Scan for the cell matching the given text and deliver its (X, Y) coordinate at center. 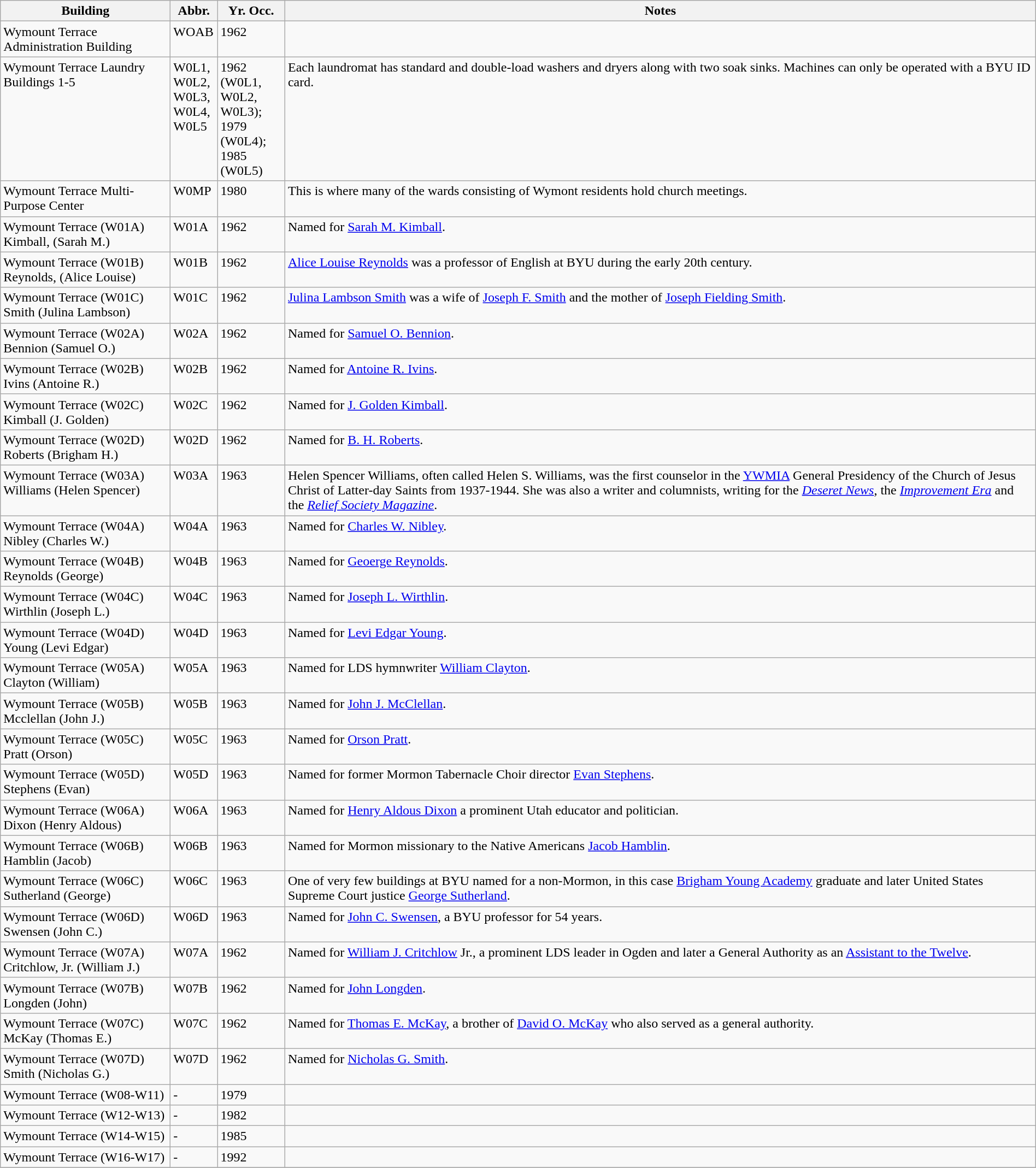
Wymount Terrace (W12-W13) (85, 1116)
W0L1, W0L2, W0L3, W0L4, W0L5 (194, 119)
Wymount Terrace (W07A) Critchlow, Jr. (William J.) (85, 959)
W04B (194, 569)
W02C (194, 412)
Yr. Occ. (251, 11)
Julina Lambson Smith was a wife of Joseph F. Smith and the mother of Joseph Fielding Smith. (660, 305)
Wymount Terrace Laundry Buildings 1-5 (85, 119)
Named for LDS hymnwriter William Clayton. (660, 675)
1962 (W0L1, W0L2, W0L3); 1979 (W0L4); 1985 (W0L5) (251, 119)
Wymount Terrace (W05C) Pratt (Orson) (85, 746)
Alice Louise Reynolds was a professor of English at BYU during the early 20th century. (660, 270)
Wymount Terrace (W16-W17) (85, 1157)
W06B (194, 853)
Named for John Longden. (660, 995)
Named for John J. McClellan. (660, 711)
Named for B. H. Roberts. (660, 447)
Named for Thomas E. McKay, a brother of David O. McKay who also served as a general authority. (660, 1030)
Wymount Terrace (W01A) Kimball, (Sarah M.) (85, 234)
Named for Mormon missionary to the Native Americans Jacob Hamblin. (660, 853)
Wymount Terrace (W02B) Ivins (Antoine R.) (85, 376)
Building (85, 11)
Wymount Terrace (W04A) Nibley (Charles W.) (85, 533)
Wymount Terrace Administration Building (85, 39)
Named for Joseph L. Wirthlin. (660, 604)
This is where many of the wards consisting of Wymont residents hold church meetings. (660, 199)
W04D (194, 640)
1982 (251, 1116)
Wymount Terrace (W02D) Roberts (Brigham H.) (85, 447)
W06A (194, 817)
W04C (194, 604)
W04A (194, 533)
Wymount Terrace (W06A) Dixon (Henry Aldous) (85, 817)
Wymount Terrace (W07B) Longden (John) (85, 995)
Notes (660, 11)
W05D (194, 782)
W05C (194, 746)
Wymount Terrace (W03A) Williams (Helen Spencer) (85, 490)
Named for Nicholas G. Smith. (660, 1066)
Wymount Terrace (W05D) Stephens (Evan) (85, 782)
Wymount Terrace (W06B) Hamblin (Jacob) (85, 853)
Named for former Mormon Tabernacle Choir director Evan Stephens. (660, 782)
Named for Charles W. Nibley. (660, 533)
1985 (251, 1136)
Named for Orson Pratt. (660, 746)
WOAB (194, 39)
Named for J. Golden Kimball. (660, 412)
Wymount Terrace (W02C) Kimball (J. Golden) (85, 412)
1980 (251, 199)
1992 (251, 1157)
Wymount Terrace (W05B) Mcclellan (John J.) (85, 711)
W07B (194, 995)
W01B (194, 270)
Wymount Terrace (W02A) Bennion (Samuel O.) (85, 341)
W05B (194, 711)
Wymount Terrace (W05A) Clayton (William) (85, 675)
W07C (194, 1030)
Wymount Terrace (W01C) Smith (Julina Lambson) (85, 305)
Wymount Terrace (W08-W11) (85, 1094)
W01C (194, 305)
Named for Henry Aldous Dixon a prominent Utah educator and politician. (660, 817)
Named for Sarah M. Kimball. (660, 234)
Named for Geoerge Reynolds. (660, 569)
Wymount Terrace (W04B) Reynolds (George) (85, 569)
W03A (194, 490)
W05A (194, 675)
Wymount Terrace (W04C) Wirthlin (Joseph L.) (85, 604)
Wymount Terrace (W07C) McKay (Thomas E.) (85, 1030)
Wymount Terrace (W04D) Young (Levi Edgar) (85, 640)
Each laundromat has standard and double-load washers and dryers along with two soak sinks. Machines can only be operated with a BYU ID card. (660, 119)
Wymount Terrace (W01B) Reynolds, (Alice Louise) (85, 270)
Named for William J. Critchlow Jr., a prominent LDS leader in Ogden and later a General Authority as an Assistant to the Twelve. (660, 959)
Wymount Terrace (W07D) Smith (Nicholas G.) (85, 1066)
Wymount Terrace (W06C) Sutherland (George) (85, 888)
W02A (194, 341)
Named for John C. Swensen, a BYU professor for 54 years. (660, 924)
Named for Levi Edgar Young. (660, 640)
W06C (194, 888)
W06D (194, 924)
Named for Antoine R. Ivins. (660, 376)
W01A (194, 234)
W02D (194, 447)
Wymount Terrace (W06D) Swensen (John C.) (85, 924)
W02B (194, 376)
W0MP (194, 199)
W07D (194, 1066)
Abbr. (194, 11)
W07A (194, 959)
1979 (251, 1094)
Named for Samuel O. Bennion. (660, 341)
Wymount Terrace (W14-W15) (85, 1136)
Wymount Terrace Multi-Purpose Center (85, 199)
